Return the (X, Y) coordinate for the center point of the cell that contains the specified text.  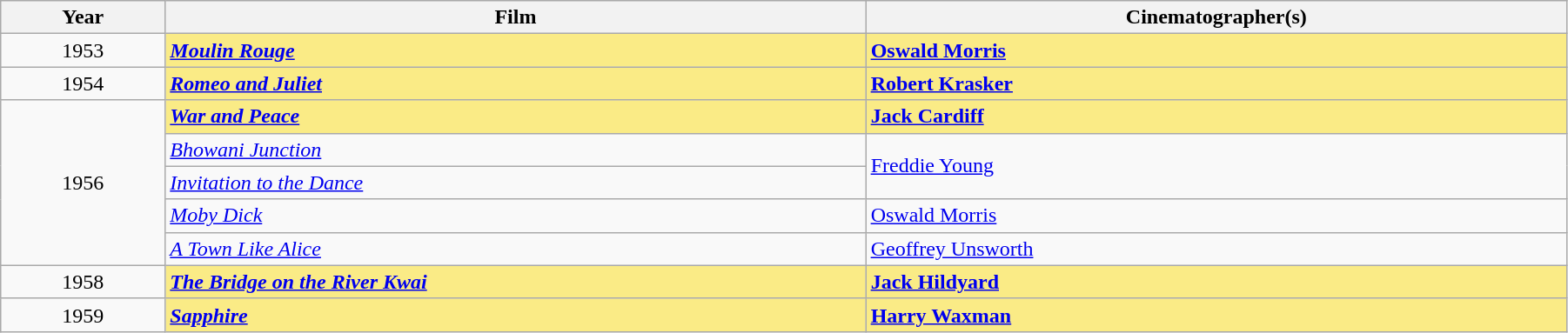
A Town Like Alice (515, 249)
Moulin Rouge (515, 50)
1954 (84, 83)
Invitation to the Dance (515, 183)
Freddie Young (1216, 166)
Geoffrey Unsworth (1216, 249)
Year (84, 17)
Cinematographer(s) (1216, 17)
War and Peace (515, 117)
1956 (84, 183)
Jack Hildyard (1216, 282)
Jack Cardiff (1216, 117)
Bhowani Junction (515, 150)
Moby Dick (515, 216)
Sapphire (515, 315)
Robert Krasker (1216, 83)
1958 (84, 282)
Romeo and Juliet (515, 83)
1959 (84, 315)
The Bridge on the River Kwai (515, 282)
1953 (84, 50)
Harry Waxman (1216, 315)
Film (515, 17)
